Locate the cell with the specified text and output its [X, Y] center coordinate. 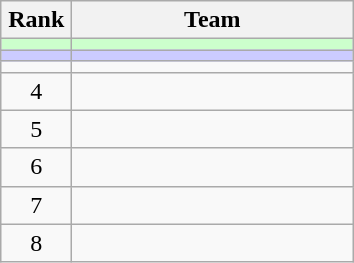
5 [36, 129]
4 [36, 91]
7 [36, 205]
8 [36, 243]
Team [212, 20]
6 [36, 167]
Rank [36, 20]
